Search for the cell housing the specified text and yield its (X, Y) center coordinate. 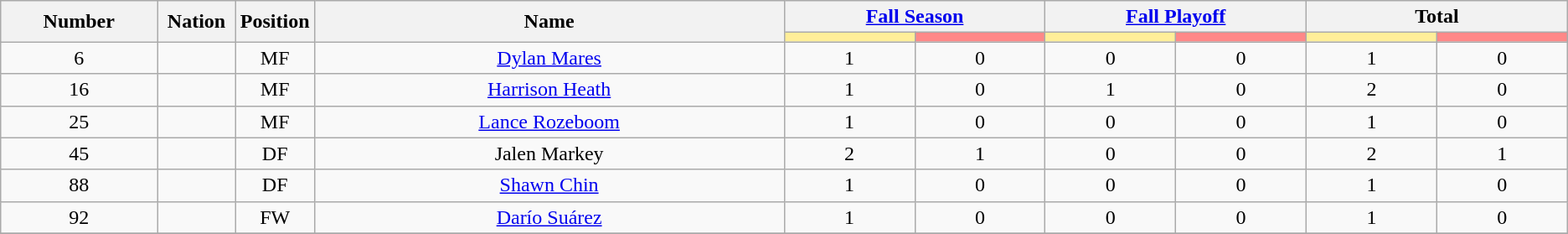
Shawn Chin (549, 185)
88 (79, 185)
Fall Season (915, 17)
FW (275, 217)
45 (79, 153)
Position (275, 22)
Lance Rozeboom (549, 122)
Dylan Mares (549, 58)
25 (79, 122)
Name (549, 22)
Harrison Heath (549, 90)
Jalen Markey (549, 153)
Fall Playoff (1176, 17)
Nation (197, 22)
Darío Suárez (549, 217)
Number (79, 22)
16 (79, 90)
6 (79, 58)
Total (1437, 17)
92 (79, 217)
